From the cell containing the given text, extract its center point as (X, Y) coordinate. 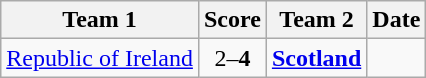
Scotland (316, 58)
Republic of Ireland (100, 58)
Team 2 (316, 20)
Date (396, 20)
2–4 (232, 58)
Score (232, 20)
Team 1 (100, 20)
